Detect which cell encompasses the target text, then output its (X, Y) center coordinate. 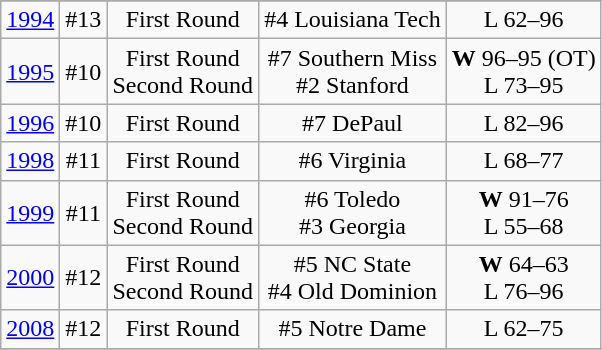
L 62–75 (524, 329)
#7 DePaul (353, 123)
L 68–77 (524, 161)
#5 Notre Dame (353, 329)
2000 (30, 278)
W 64–63L 76–96 (524, 278)
W 96–95 (OT)L 73–95 (524, 72)
1999 (30, 212)
#13 (84, 20)
2008 (30, 329)
1998 (30, 161)
#6 Toledo#3 Georgia (353, 212)
1995 (30, 72)
#6 Virginia (353, 161)
#7 Southern Miss#2 Stanford (353, 72)
#5 NC State#4 Old Dominion (353, 278)
L 82–96 (524, 123)
1994 (30, 20)
L 62–96 (524, 20)
#4 Louisiana Tech (353, 20)
W 91–76L 55–68 (524, 212)
1996 (30, 123)
